Return (X, Y) of the center of cell containing provided text 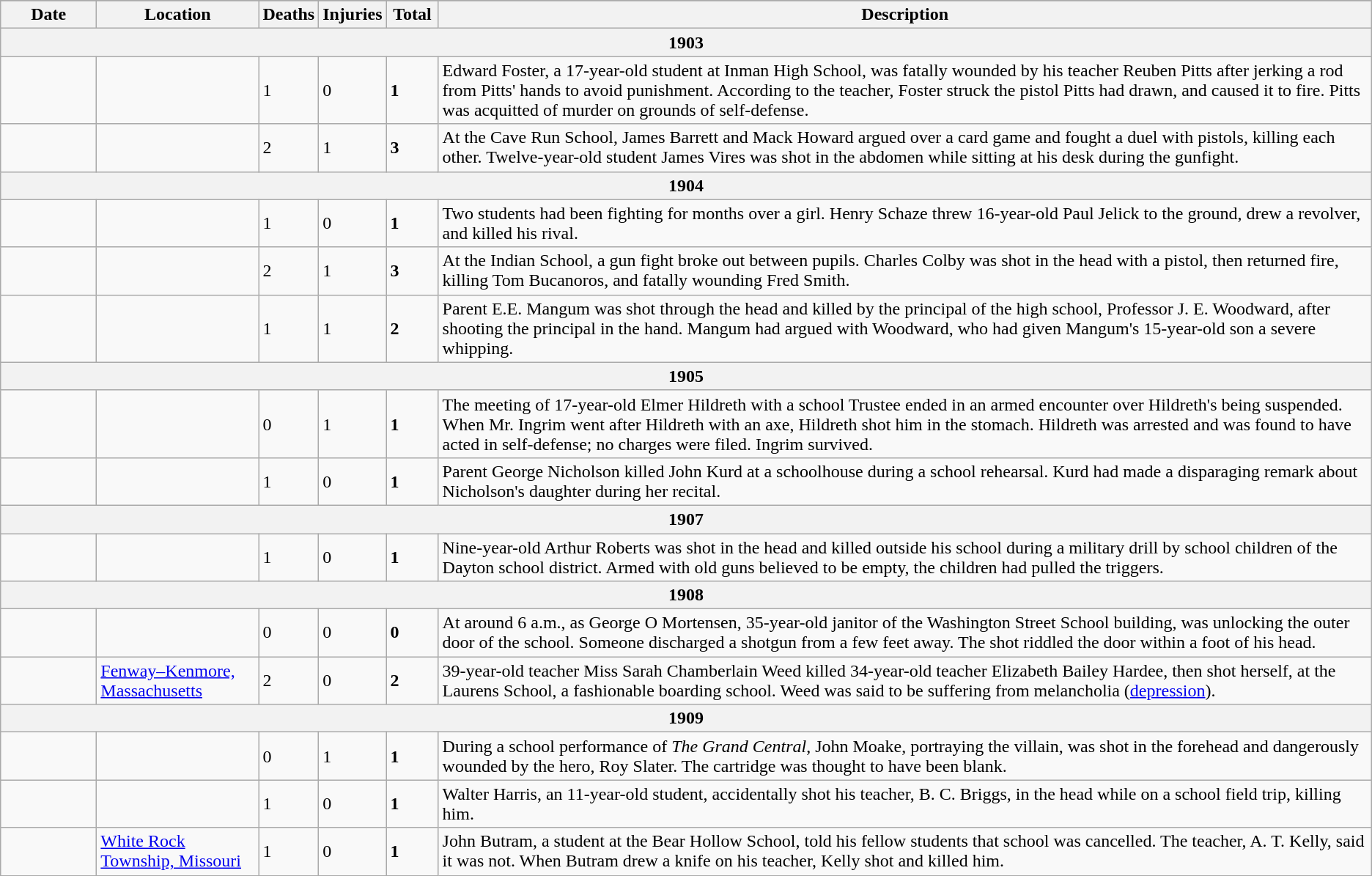
Date (48, 15)
Total (412, 15)
Description (904, 15)
1905 (686, 376)
Injuries (353, 15)
1903 (686, 43)
Deaths (289, 15)
Location (177, 15)
Fenway–Kenmore, Massachusetts (177, 680)
Walter Harris, an 11-year-old student, accidentally shot his teacher, B. C. Briggs, in the head while on a school field trip, killing him. (904, 803)
1908 (686, 595)
White Rock Township, Missouri (177, 852)
1909 (686, 718)
1907 (686, 519)
1904 (686, 185)
